Return (X, Y) of the center of cell containing provided text 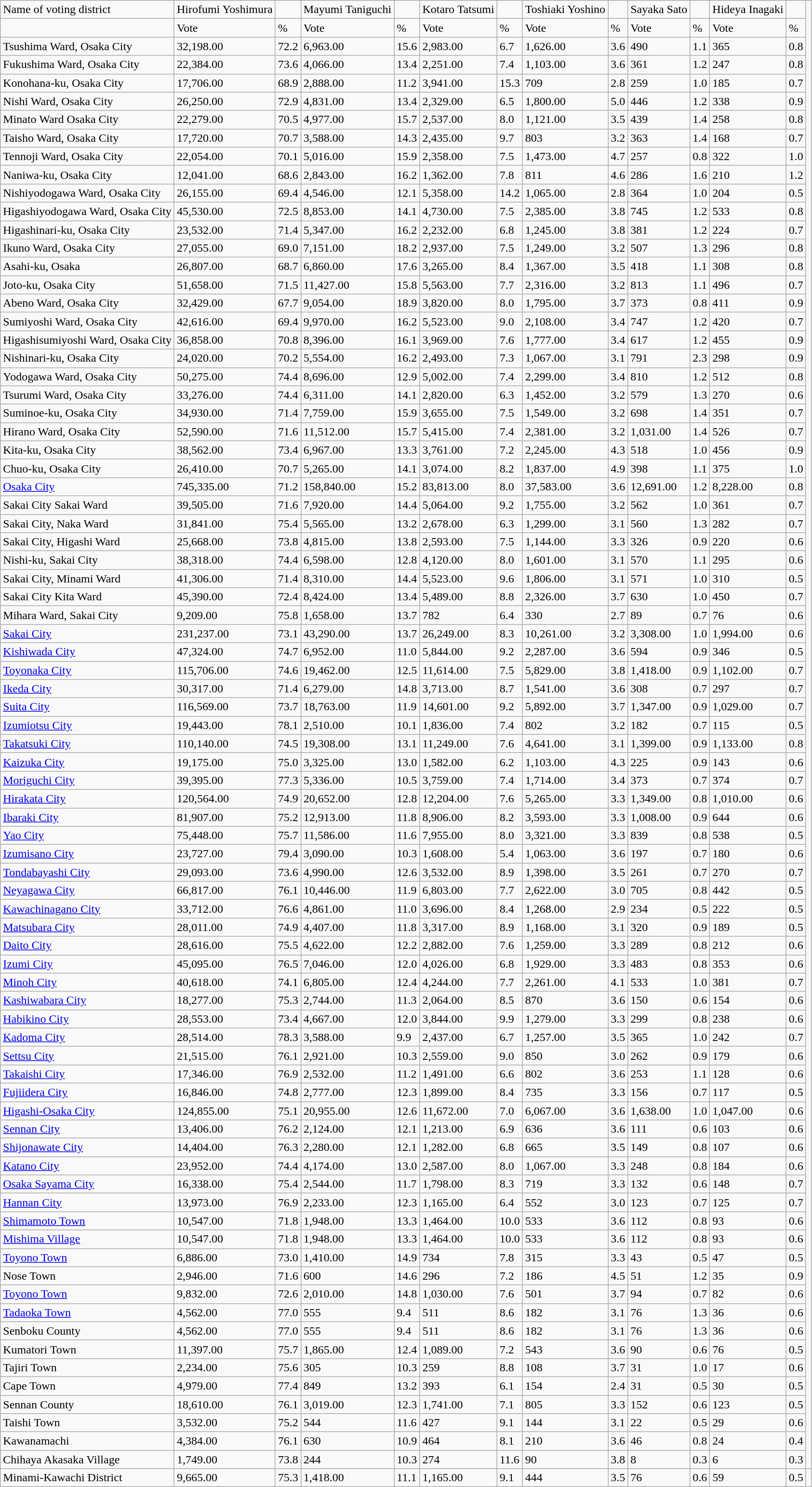
2,744.00 (347, 1000)
1,398.00 (565, 872)
Toshiaki Yoshino (565, 10)
544 (347, 1423)
2,316.00 (565, 285)
805 (565, 1405)
17,346.00 (225, 1074)
594 (659, 652)
6.9 (510, 1129)
2.3 (700, 358)
4,979.00 (225, 1386)
320 (659, 927)
1,549.00 (565, 413)
12,691.00 (659, 487)
234 (659, 909)
Naniwa-ku, Osaka City (88, 175)
17,720.00 (225, 138)
23,727.00 (225, 854)
Sakai City, Naka Ward (88, 523)
32,429.00 (225, 303)
46 (659, 1441)
4,977.00 (347, 120)
4.5 (618, 1276)
538 (748, 836)
698 (659, 413)
73.0 (288, 1257)
244 (347, 1460)
Senboku County (88, 1331)
197 (659, 854)
32,198.00 (225, 46)
Sakai City (88, 634)
125 (748, 1203)
74.6 (288, 670)
8,310.00 (347, 579)
12.2 (407, 946)
18.9 (407, 303)
570 (659, 560)
4.1 (618, 982)
184 (748, 1166)
74.7 (288, 652)
2,064.00 (458, 1000)
Habikino City (88, 1019)
Joto-ku, Osaka City (88, 285)
9,054.00 (347, 303)
6,967.00 (347, 450)
2,559.00 (458, 1055)
2,946.00 (225, 1276)
6.1 (510, 1386)
16,846.00 (225, 1092)
39,395.00 (225, 780)
Chuo-ku, Osaka City (88, 468)
179 (748, 1055)
Sakai City, Minami Ward (88, 579)
13,973.00 (225, 1203)
1,929.00 (565, 964)
2,510.00 (347, 725)
705 (659, 891)
2,587.00 (458, 1166)
47 (748, 1257)
1,836.00 (458, 725)
Higashi-Osaka City (88, 1110)
518 (659, 450)
617 (659, 340)
Settsu City (88, 1055)
25,668.00 (225, 542)
Kita-ku, Osaka City (88, 450)
22,279.00 (225, 120)
18,610.00 (225, 1405)
7,046.00 (347, 964)
1,144.00 (565, 542)
9,209.00 (225, 615)
393 (458, 1386)
Higashisumiyoshi Ward, Osaka City (88, 340)
286 (659, 175)
51,658.00 (225, 285)
72.5 (288, 211)
5,347.00 (347, 230)
289 (659, 946)
12,913.00 (347, 817)
Sakai City Sakai Ward (88, 505)
2.9 (618, 909)
Nishi-ku, Sakai City (88, 560)
1,047.00 (748, 1110)
68.6 (288, 175)
Nose Town (88, 1276)
Kawachinagano City (88, 909)
Kadoma City (88, 1037)
5,489.00 (458, 597)
734 (458, 1257)
4,861.00 (347, 909)
75.0 (288, 762)
143 (748, 762)
2,299.00 (565, 377)
76.3 (288, 1148)
75.5 (288, 946)
23,952.00 (225, 1166)
282 (748, 523)
71.5 (288, 285)
72.4 (288, 597)
19,175.00 (225, 762)
11.7 (407, 1184)
103 (748, 1129)
2,678.00 (458, 523)
120,564.00 (225, 798)
18,763.00 (347, 707)
2,983.00 (458, 46)
186 (565, 1276)
34,930.00 (225, 413)
1,755.00 (565, 505)
17 (748, 1367)
571 (659, 579)
3,696.00 (458, 909)
1,473.00 (565, 156)
552 (565, 1203)
7,151.00 (347, 248)
2,921.00 (347, 1055)
3,308.00 (659, 634)
Hannan City (88, 1203)
1.6 (700, 175)
1,257.00 (565, 1037)
5,415.00 (458, 432)
Nishiyodogawa Ward, Osaka City (88, 193)
70.8 (288, 340)
12,204.00 (458, 798)
75,448.00 (225, 836)
364 (659, 193)
45,390.00 (225, 597)
Sakai City, Higashi Ward (88, 542)
4,384.00 (225, 1441)
189 (748, 927)
Yao City (88, 836)
225 (659, 762)
3,761.00 (458, 450)
338 (748, 101)
42,616.00 (225, 322)
560 (659, 523)
5,002.00 (458, 377)
Hirano Ward, Osaka City (88, 432)
363 (659, 138)
1,741.00 (458, 1405)
636 (565, 1129)
1,541.00 (565, 689)
73.1 (288, 634)
4,244.00 (458, 982)
Chihaya Akasaka Village (88, 1460)
76.5 (288, 964)
5,064.00 (458, 505)
Takatsuki City (88, 743)
2,280.00 (347, 1148)
811 (565, 175)
2,593.00 (458, 542)
247 (748, 65)
501 (565, 1294)
28,616.00 (225, 946)
59 (748, 1478)
3,941.00 (458, 83)
72.2 (288, 46)
813 (659, 285)
1,714.00 (565, 780)
47,324.00 (225, 652)
1,399.00 (659, 743)
709 (565, 83)
Izumiotsu City (88, 725)
5,565.00 (347, 523)
398 (659, 468)
10.1 (407, 725)
1,795.00 (565, 303)
3,593.00 (565, 817)
1,065.00 (565, 193)
116,569.00 (225, 707)
1,837.00 (565, 468)
374 (748, 780)
375 (748, 468)
Toyonaka City (88, 670)
1,608.00 (458, 854)
29 (748, 1423)
4,407.00 (347, 927)
Konohana-ku, Osaka City (88, 83)
180 (748, 854)
Ibaraki City (88, 817)
11,427.00 (347, 285)
6,598.00 (347, 560)
14.6 (407, 1276)
6.6 (510, 1074)
1,089.00 (458, 1349)
6 (748, 1460)
Kaizuka City (88, 762)
6,886.00 (225, 1257)
14,601.00 (458, 707)
2,882.00 (458, 946)
8,396.00 (347, 340)
5,829.00 (565, 670)
238 (748, 1019)
745,335.00 (225, 487)
26,249.00 (458, 634)
Kotaro Tatsumi (458, 10)
543 (565, 1349)
1,282.00 (458, 1148)
16,338.00 (225, 1184)
158,840.00 (347, 487)
11,512.00 (347, 432)
Hideya Inagaki (748, 10)
9,832.00 (225, 1294)
810 (659, 377)
185 (748, 83)
8,228.00 (748, 487)
31,841.00 (225, 523)
295 (748, 560)
2,888.00 (347, 83)
Abeno Ward, Osaka City (88, 303)
Tajiri Town (88, 1367)
6.5 (510, 101)
Cape Town (88, 1386)
1,010.00 (748, 798)
12.9 (407, 377)
2.7 (618, 615)
107 (748, 1148)
82 (748, 1294)
11.3 (407, 1000)
411 (748, 303)
1,865.00 (347, 1349)
45,095.00 (225, 964)
644 (748, 817)
204 (748, 193)
2,010.00 (347, 1294)
1,626.00 (565, 46)
168 (748, 138)
1,249.00 (565, 248)
26,250.00 (225, 101)
Mishima Village (88, 1239)
39,505.00 (225, 505)
1,410.00 (347, 1257)
51 (659, 1276)
77.4 (288, 1386)
2,777.00 (347, 1092)
11,586.00 (347, 836)
73.7 (288, 707)
26,807.00 (225, 267)
144 (565, 1423)
74.1 (288, 982)
9.6 (510, 579)
156 (659, 1092)
1,008.00 (659, 817)
Asahi-ku, Osaka (88, 267)
28,553.00 (225, 1019)
2,843.00 (347, 175)
11,614.00 (458, 670)
220 (748, 542)
75.6 (288, 1367)
40,618.00 (225, 982)
111 (659, 1129)
1,491.00 (458, 1074)
10.9 (407, 1441)
132 (659, 1184)
262 (659, 1055)
Moriguchi City (88, 780)
446 (659, 101)
420 (748, 322)
2,493.00 (458, 358)
149 (659, 1148)
37,583.00 (565, 487)
3,844.00 (458, 1019)
2,251.00 (458, 65)
13.8 (407, 542)
5.0 (618, 101)
68.7 (288, 267)
1,452.00 (565, 395)
1,806.00 (565, 579)
3,265.00 (458, 267)
3,759.00 (458, 780)
353 (748, 964)
72.9 (288, 101)
13.1 (407, 743)
1,299.00 (565, 523)
41,306.00 (225, 579)
Ikeda City (88, 689)
4,026.00 (458, 964)
Fujiidera City (88, 1092)
4,066.00 (347, 65)
50,275.00 (225, 377)
248 (659, 1166)
Minato Ward Osaka City (88, 120)
4,120.00 (458, 560)
74.8 (288, 1092)
76.6 (288, 909)
45,530.00 (225, 211)
10,261.00 (565, 634)
24 (748, 1441)
2,124.00 (347, 1129)
35 (748, 1276)
89 (659, 615)
22,384.00 (225, 65)
257 (659, 156)
Sennan City (88, 1129)
Sakai City Kita Ward (88, 597)
7,920.00 (347, 505)
490 (659, 46)
782 (458, 615)
5,563.00 (458, 285)
3,019.00 (347, 1405)
43 (659, 1257)
9.7 (510, 138)
2,537.00 (458, 120)
Sennan County (88, 1405)
33,276.00 (225, 395)
1,367.00 (565, 267)
2,437.00 (458, 1037)
870 (565, 1000)
326 (659, 542)
747 (659, 322)
10,446.00 (347, 891)
Shimamoto Town (88, 1221)
Katano City (88, 1166)
Nishi Ward, Osaka City (88, 101)
6,279.00 (347, 689)
1,029.00 (748, 707)
20,955.00 (347, 1110)
507 (659, 248)
1,102.00 (748, 670)
261 (659, 872)
4,831.00 (347, 101)
5,892.00 (565, 707)
351 (748, 413)
439 (659, 120)
6.2 (510, 762)
6,067.00 (565, 1110)
322 (748, 156)
Matsubara City (88, 927)
1,899.00 (458, 1092)
298 (748, 358)
1,213.00 (458, 1129)
526 (748, 432)
Sayaka Sato (659, 10)
94 (659, 1294)
75.8 (288, 615)
2,435.00 (458, 138)
78.3 (288, 1037)
Sumiyoshi Ward, Osaka City (88, 322)
600 (347, 1276)
8.5 (510, 1000)
Tsushima Ward, Osaka City (88, 46)
253 (659, 1074)
8.1 (510, 1441)
Izumi City (88, 964)
8,853.00 (347, 211)
1,245.00 (565, 230)
4,622.00 (347, 946)
28,011.00 (225, 927)
1,121.00 (565, 120)
Taishi Town (88, 1423)
3,074.00 (458, 468)
Shijonawate City (88, 1148)
11.1 (407, 1478)
803 (565, 138)
4.9 (618, 468)
4.6 (618, 175)
36,858.00 (225, 340)
Ikuno Ward, Osaka City (88, 248)
Mayumi Taniguchi (347, 10)
12,041.00 (225, 175)
38,562.00 (225, 450)
14.3 (407, 138)
1,279.00 (565, 1019)
2,937.00 (458, 248)
38,318.00 (225, 560)
2,532.00 (347, 1074)
128 (748, 1074)
1,638.00 (659, 1110)
70.1 (288, 156)
2,287.00 (565, 652)
20,652.00 (347, 798)
8.7 (510, 689)
68.9 (288, 83)
1,168.00 (565, 927)
0.4 (796, 1441)
18.2 (407, 248)
10.5 (407, 780)
5,336.00 (347, 780)
Tadaoka Town (88, 1312)
496 (748, 285)
16.1 (407, 340)
8,906.00 (458, 817)
17,706.00 (225, 83)
1,259.00 (565, 946)
22,054.00 (225, 156)
2,108.00 (565, 322)
14,404.00 (225, 1148)
1,994.00 (748, 634)
4,730.00 (458, 211)
2,385.00 (565, 211)
Higashiyodogawa Ward, Osaka City (88, 211)
22 (659, 1423)
1,658.00 (347, 615)
33,712.00 (225, 909)
5,844.00 (458, 652)
76.2 (288, 1129)
1,133.00 (748, 743)
74.5 (288, 743)
1,582.00 (458, 762)
52,590.00 (225, 432)
19,308.00 (347, 743)
70.5 (288, 120)
6,860.00 (347, 267)
14.2 (510, 193)
3,969.00 (458, 340)
3,325.00 (347, 762)
150 (659, 1000)
2,381.00 (565, 432)
330 (565, 615)
562 (659, 505)
274 (458, 1460)
Tsurumi Ward, Osaka City (88, 395)
3,820.00 (458, 303)
30 (748, 1386)
4,667.00 (347, 1019)
1,601.00 (565, 560)
483 (659, 964)
5.4 (510, 854)
2.4 (618, 1386)
7,759.00 (347, 413)
15.3 (510, 83)
5,358.00 (458, 193)
Kawanamachi (88, 1441)
791 (659, 358)
14.9 (407, 1257)
69.0 (288, 248)
115 (748, 725)
1,798.00 (458, 1184)
72.6 (288, 1294)
9,665.00 (225, 1478)
2,329.00 (458, 101)
4,990.00 (347, 872)
297 (748, 689)
27,055.00 (225, 248)
11,397.00 (225, 1349)
456 (748, 450)
Suminoe-ku, Osaka City (88, 413)
719 (565, 1184)
2,326.00 (565, 597)
849 (347, 1386)
839 (659, 836)
315 (565, 1257)
23,532.00 (225, 230)
1,749.00 (225, 1460)
Takaishi City (88, 1074)
2,261.00 (565, 982)
66,817.00 (225, 891)
43,290.00 (347, 634)
222 (748, 909)
Hirakata City (88, 798)
450 (748, 597)
19,462.00 (347, 670)
Minami-Kawachi District (88, 1478)
7.0 (510, 1110)
579 (659, 395)
7.1 (510, 1405)
418 (659, 267)
2,820.00 (458, 395)
108 (565, 1367)
1,268.00 (565, 909)
Suita City (88, 707)
3,090.00 (347, 854)
8,696.00 (347, 377)
242 (748, 1037)
305 (347, 1367)
427 (458, 1423)
15.2 (407, 487)
17.6 (407, 267)
5,554.00 (347, 358)
83,813.00 (458, 487)
735 (565, 1092)
299 (659, 1019)
11,672.00 (458, 1110)
Yodogawa Ward, Osaka City (88, 377)
15.8 (407, 285)
1,800.00 (565, 101)
512 (748, 377)
2,232.00 (458, 230)
2,233.00 (347, 1203)
Kumatori Town (88, 1349)
2,245.00 (565, 450)
70.2 (288, 358)
665 (565, 1148)
2,622.00 (565, 891)
78.1 (288, 725)
4,174.00 (347, 1166)
124,855.00 (225, 1110)
117 (748, 1092)
1,777.00 (565, 340)
7,955.00 (458, 836)
2,544.00 (347, 1184)
8 (659, 1460)
3,713.00 (458, 689)
77.3 (288, 780)
6,963.00 (347, 46)
1,063.00 (565, 854)
24,020.00 (225, 358)
115,706.00 (225, 670)
Neyagawa City (88, 891)
152 (659, 1405)
18,277.00 (225, 1000)
71.2 (288, 487)
Name of voting district (88, 10)
6,311.00 (347, 395)
346 (748, 652)
15.6 (407, 46)
6,803.00 (458, 891)
850 (565, 1055)
148 (748, 1184)
4,641.00 (565, 743)
310 (748, 579)
81,907.00 (225, 817)
21,515.00 (225, 1055)
Tondabayashi City (88, 872)
3,321.00 (565, 836)
4,815.00 (347, 542)
Hirofumi Yoshimura (225, 10)
26,410.00 (225, 468)
224 (748, 230)
29,093.00 (225, 872)
7.3 (510, 358)
Osaka City (88, 487)
19,443.00 (225, 725)
6,805.00 (347, 982)
455 (748, 340)
Osaka Sayama City (88, 1184)
Kashiwabara City (88, 1000)
5,016.00 (347, 156)
11,249.00 (458, 743)
9,970.00 (347, 322)
Nishinari-ku, Osaka City (88, 358)
1,031.00 (659, 432)
3,317.00 (458, 927)
4,546.00 (347, 193)
Minoh City (88, 982)
745 (659, 211)
442 (748, 891)
1,362.00 (458, 175)
444 (565, 1478)
Taisho Ward, Osaka City (88, 138)
26,155.00 (225, 193)
12.5 (407, 670)
Higashinari-ku, Osaka City (88, 230)
Fukushima Ward, Osaka City (88, 65)
1,347.00 (659, 707)
110,140.00 (225, 743)
30,317.00 (225, 689)
13,406.00 (225, 1129)
212 (748, 946)
464 (458, 1441)
28,514.00 (225, 1037)
6,952.00 (347, 652)
2,234.00 (225, 1367)
1,349.00 (659, 798)
1,030.00 (458, 1294)
Daito City (88, 946)
2,358.00 (458, 156)
Izumisano City (88, 854)
Tennoji Ward, Osaka City (88, 156)
75.1 (288, 1110)
258 (748, 120)
4.7 (618, 156)
Kishiwada City (88, 652)
231,237.00 (225, 634)
8,424.00 (347, 597)
Mihara Ward, Sakai City (88, 615)
3,655.00 (458, 413)
79.4 (288, 854)
67.7 (288, 303)
